For the text-containing cell, return its midpoint in [x, y] coordinate format. 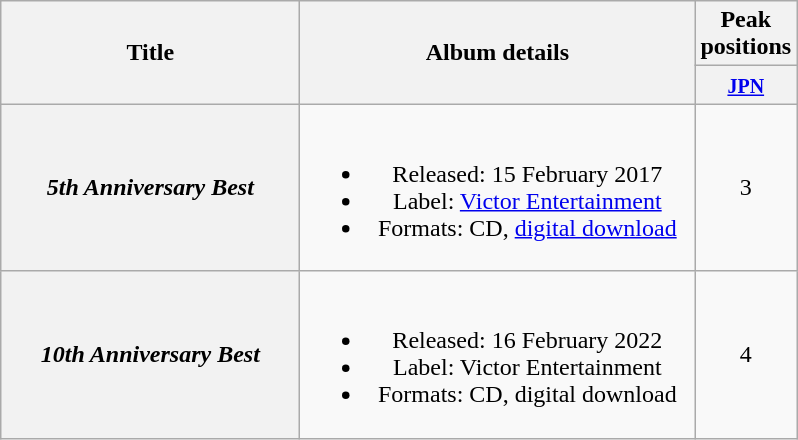
Title [150, 52]
3 [746, 188]
Album details [498, 52]
JPN [746, 85]
10th Anniversary Best [150, 354]
5th Anniversary Best [150, 188]
4 [746, 354]
Peak positions [746, 34]
Released: 16 February 2022 Label: Victor EntertainmentFormats: CD, digital download [498, 354]
Released: 15 February 2017 Label: Victor EntertainmentFormats: CD, digital download [498, 188]
